Pinpoint the cell where the given text exists, returning its (x, y) midpoint coordinate. 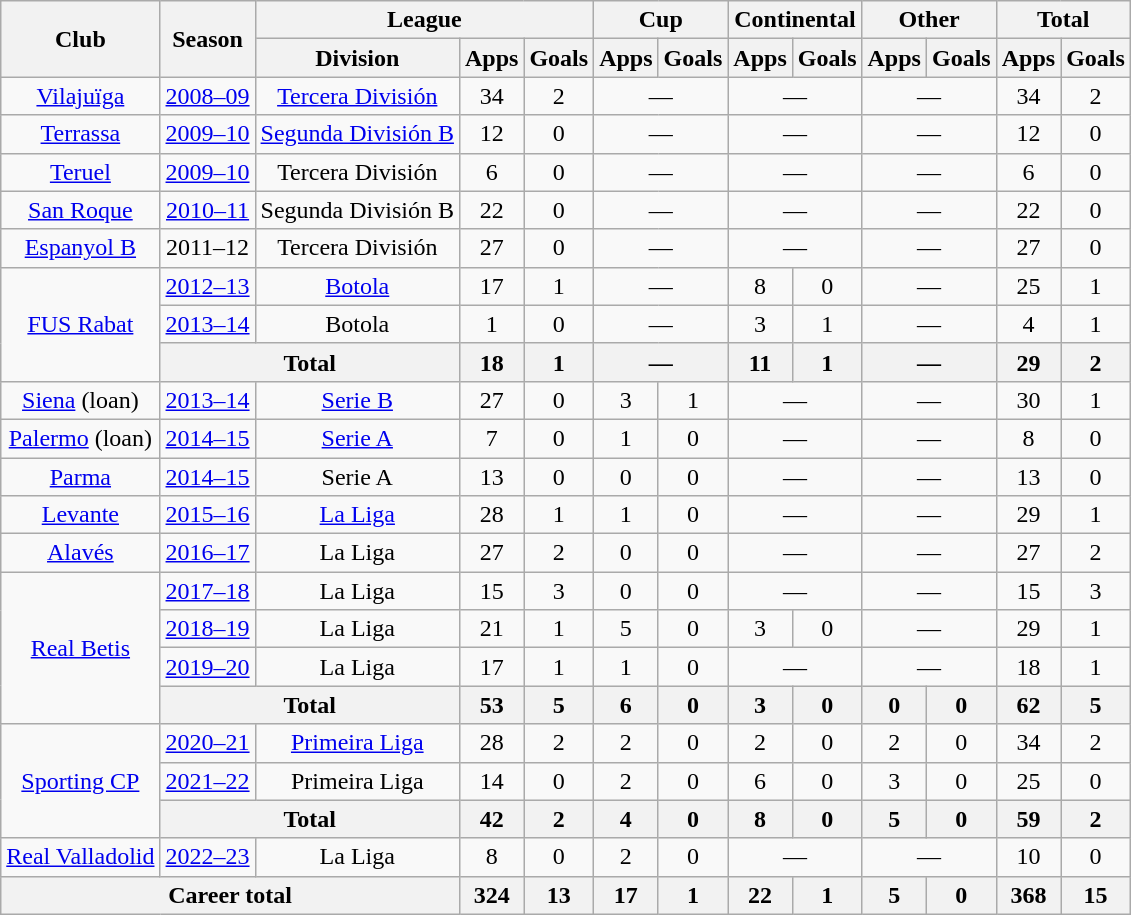
21 (491, 629)
7 (491, 438)
2018–19 (208, 629)
Alavés (80, 553)
2011–12 (208, 248)
2016–17 (208, 553)
Real Valladolid (80, 857)
League (424, 20)
Vilajuïga (80, 96)
FUS Rabat (80, 324)
2021–22 (208, 781)
Season (208, 39)
Espanyol B (80, 248)
11 (760, 362)
10 (1028, 857)
2019–20 (208, 667)
Real Betis (80, 648)
Sporting CP (80, 781)
53 (491, 705)
Other (929, 20)
2022–23 (208, 857)
Terrassa (80, 134)
Parma (80, 477)
Club (80, 39)
2012–13 (208, 286)
62 (1028, 705)
42 (491, 819)
368 (1028, 895)
Palermo (loan) (80, 438)
2017–18 (208, 591)
2020–21 (208, 743)
Cup (661, 20)
Continental (795, 20)
Teruel (80, 172)
2010–11 (208, 210)
Serie B (357, 400)
Siena (loan) (80, 400)
Division (357, 58)
2008–09 (208, 96)
Levante (80, 515)
59 (1028, 819)
14 (491, 781)
324 (491, 895)
San Roque (80, 210)
2015–16 (208, 515)
Career total (230, 895)
30 (1028, 400)
